Capture the cell that displays the provided text and extract its (X, Y) central coordinate. 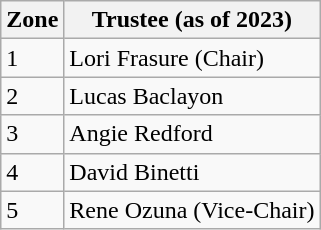
2 (32, 96)
Angie Redford (192, 134)
3 (32, 134)
Trustee (as of 2023) (192, 20)
Rene Ozuna (Vice-Chair) (192, 210)
Lori Frasure (Chair) (192, 58)
4 (32, 172)
Lucas Baclayon (192, 96)
Zone (32, 20)
1 (32, 58)
David Binetti (192, 172)
5 (32, 210)
